Output the (X, Y) coordinate of the center of the cell containing the given text.  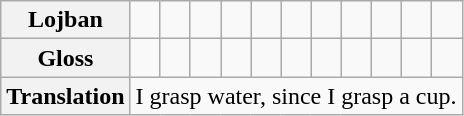
Lojban (66, 20)
Gloss (66, 58)
I grasp water, since I grasp a cup. (296, 96)
Translation (66, 96)
